From the cell containing the given text, extract its center point as [X, Y] coordinate. 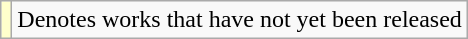
Denotes works that have not yet been released [240, 20]
